Identify which cell holds the provided text, then report its (X, Y) central coordinate. 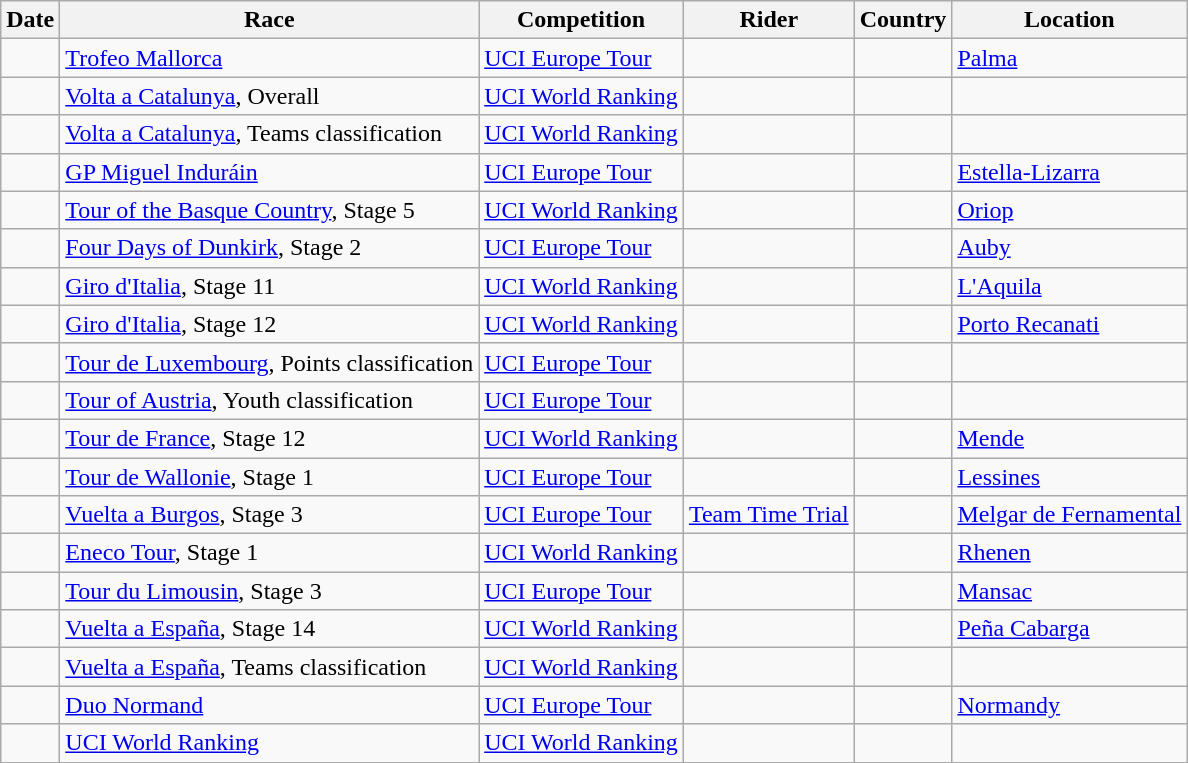
Giro d'Italia, Stage 11 (270, 286)
Tour de Luxembourg, Points classification (270, 362)
Volta a Catalunya, Overall (270, 96)
Rhenen (1070, 553)
Tour of the Basque Country, Stage 5 (270, 210)
Lessines (1070, 477)
Vuelta a Burgos, Stage 3 (270, 515)
Duo Normand (270, 705)
Vuelta a España, Stage 14 (270, 629)
GP Miguel Induráin (270, 172)
Tour of Austria, Youth classification (270, 400)
Porto Recanati (1070, 324)
Volta a Catalunya, Teams classification (270, 134)
Mende (1070, 438)
Oriop (1070, 210)
Four Days of Dunkirk, Stage 2 (270, 248)
Team Time Trial (768, 515)
Eneco Tour, Stage 1 (270, 553)
Tour de France, Stage 12 (270, 438)
Race (270, 20)
Giro d'Italia, Stage 12 (270, 324)
Location (1070, 20)
Peña Cabarga (1070, 629)
Date (30, 20)
Trofeo Mallorca (270, 58)
Rider (768, 20)
Competition (582, 20)
Palma (1070, 58)
Auby (1070, 248)
Estella-Lizarra (1070, 172)
Country (903, 20)
Vuelta a España, Teams classification (270, 667)
Normandy (1070, 705)
Mansac (1070, 591)
Tour de Wallonie, Stage 1 (270, 477)
Melgar de Fernamental (1070, 515)
L'Aquila (1070, 286)
Tour du Limousin, Stage 3 (270, 591)
